Scan for the cell matching the given text and deliver its [X, Y] coordinate at center. 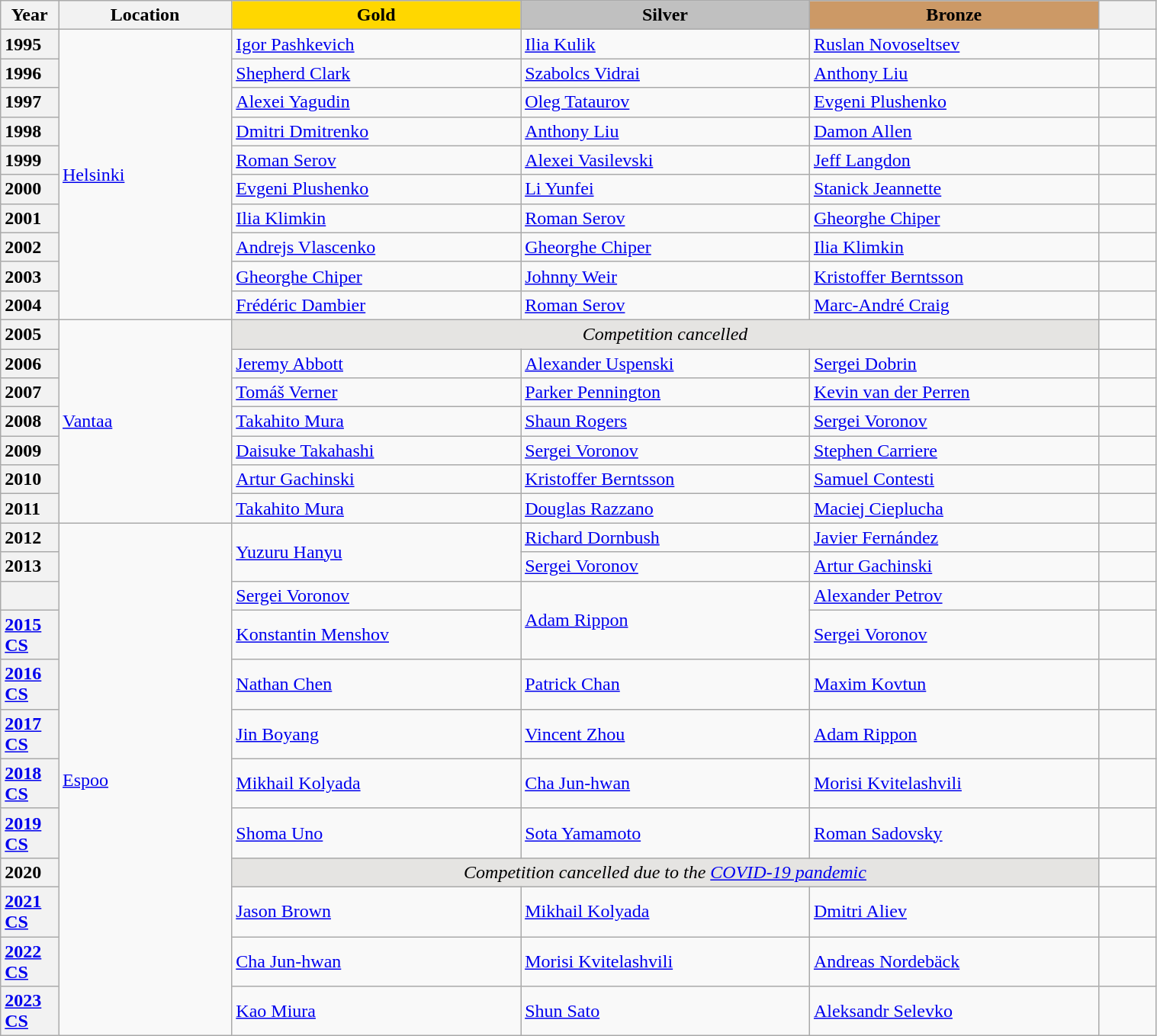
Nathan Chen [377, 685]
Parker Pennington [665, 393]
Alexander Uspenski [665, 364]
2023 CS [30, 1011]
Alexander Petrov [953, 595]
2016 CS [30, 685]
2020 [30, 872]
Silver [665, 15]
Shaun Rogers [665, 422]
1999 [30, 160]
Li Yunfei [665, 189]
Shun Sato [665, 1011]
Alexei Vasilevski [665, 160]
2018 CS [30, 784]
Ilia Kulik [665, 44]
Aleksandr Selevko [953, 1011]
Damon Allen [953, 131]
2015 CS [30, 634]
Vantaa [145, 421]
Shepherd Clark [377, 73]
Oleg Tataurov [665, 102]
Andreas Nordebäck [953, 961]
Sota Yamamoto [665, 832]
Kao Miura [377, 1011]
Igor Pashkevich [377, 44]
Ruslan Novoseltsev [953, 44]
2007 [30, 393]
Espoo [145, 779]
2006 [30, 364]
Year [30, 15]
2017 CS [30, 733]
Shoma Uno [377, 832]
Tomáš Verner [377, 393]
Dmitri Aliev [953, 912]
2012 [30, 537]
2002 [30, 247]
Daisuke Takahashi [377, 451]
2010 [30, 480]
Samuel Contesti [953, 480]
Konstantin Menshov [377, 634]
Stanick Jeannette [953, 189]
Competition cancelled due to the COVID-19 pandemic [665, 872]
2004 [30, 305]
Richard Dornbush [665, 537]
Frédéric Dambier [377, 305]
Yuzuru Hanyu [377, 552]
2008 [30, 422]
Helsinki [145, 175]
2013 [30, 566]
2009 [30, 451]
2011 [30, 508]
Bronze [953, 15]
Douglas Razzano [665, 508]
Roman Sadovsky [953, 832]
Vincent Zhou [665, 733]
2003 [30, 276]
Javier Fernández [953, 537]
2000 [30, 189]
1995 [30, 44]
2019 CS [30, 832]
Alexei Yagudin [377, 102]
Maciej Cieplucha [953, 508]
Johnny Weir [665, 276]
Marc-André Craig [953, 305]
Competition cancelled [665, 334]
2022 CS [30, 961]
Location [145, 15]
Maxim Kovtun [953, 685]
Jin Boyang [377, 733]
Dmitri Dmitrenko [377, 131]
2001 [30, 218]
Jeremy Abbott [377, 364]
Patrick Chan [665, 685]
Jeff Langdon [953, 160]
Jason Brown [377, 912]
1996 [30, 73]
1997 [30, 102]
Stephen Carriere [953, 451]
Andrejs Vlascenko [377, 247]
Kevin van der Perren [953, 393]
Szabolcs Vidrai [665, 73]
Gold [377, 15]
Sergei Dobrin [953, 364]
1998 [30, 131]
2021 CS [30, 912]
2005 [30, 334]
